Identify which cell holds the provided text, then report its [X, Y] central coordinate. 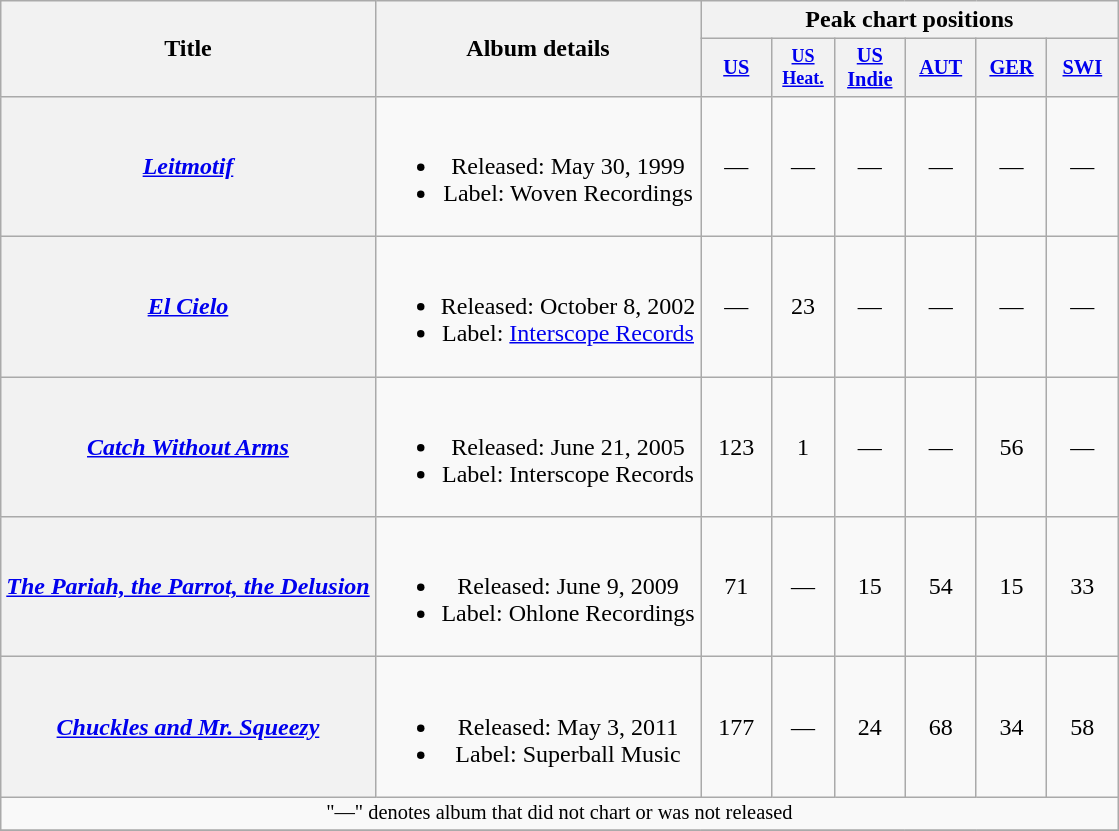
Title [188, 49]
Released: October 8, 2002Label: Interscope Records [538, 307]
"—" denotes album that did not chart or was not released [560, 814]
The Pariah, the Parrot, the Delusion [188, 587]
24 [870, 727]
USHeat. [804, 68]
SWI [1082, 68]
54 [940, 587]
23 [804, 307]
Leitmotif [188, 166]
123 [736, 447]
58 [1082, 727]
Released: May 3, 2011Label: Superball Music [538, 727]
177 [736, 727]
Chuckles and Mr. Squeezy [188, 727]
56 [1012, 447]
El Cielo [188, 307]
Catch Without Arms [188, 447]
Released: June 21, 2005Label: Interscope Records [538, 447]
68 [940, 727]
1 [804, 447]
34 [1012, 727]
33 [1082, 587]
AUT [940, 68]
71 [736, 587]
US [736, 68]
Released: June 9, 2009Label: Ohlone Recordings [538, 587]
US Indie [870, 68]
Album details [538, 49]
Released: May 30, 1999Label: Woven Recordings [538, 166]
Peak chart positions [910, 20]
GER [1012, 68]
